Locate the cell with the specified text and output its [x, y] center coordinate. 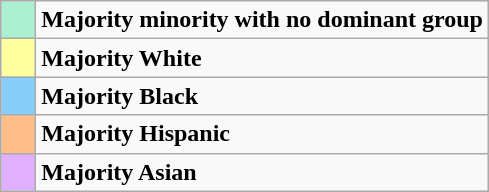
Majority Hispanic [262, 134]
Majority Asian [262, 172]
Majority Black [262, 96]
Majority minority with no dominant group [262, 20]
Majority White [262, 58]
